Search for the cell housing the specified text and yield its (x, y) center coordinate. 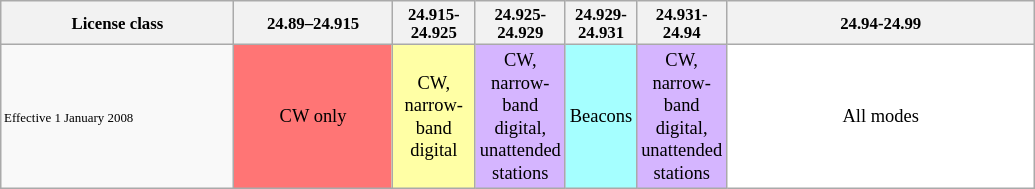
Effective 1 January 2008 (118, 117)
24.915-24.925 (434, 23)
24.925-24.929 (520, 23)
24.931-24.94 (682, 23)
24.929-24.931 (600, 23)
Beacons (600, 117)
All modes (881, 117)
CW only (313, 117)
24.94-24.99 (881, 23)
License class (118, 23)
24.89–24.915 (313, 23)
CW, narrow-band digital (434, 117)
